Return [x, y] of the center of cell containing provided text 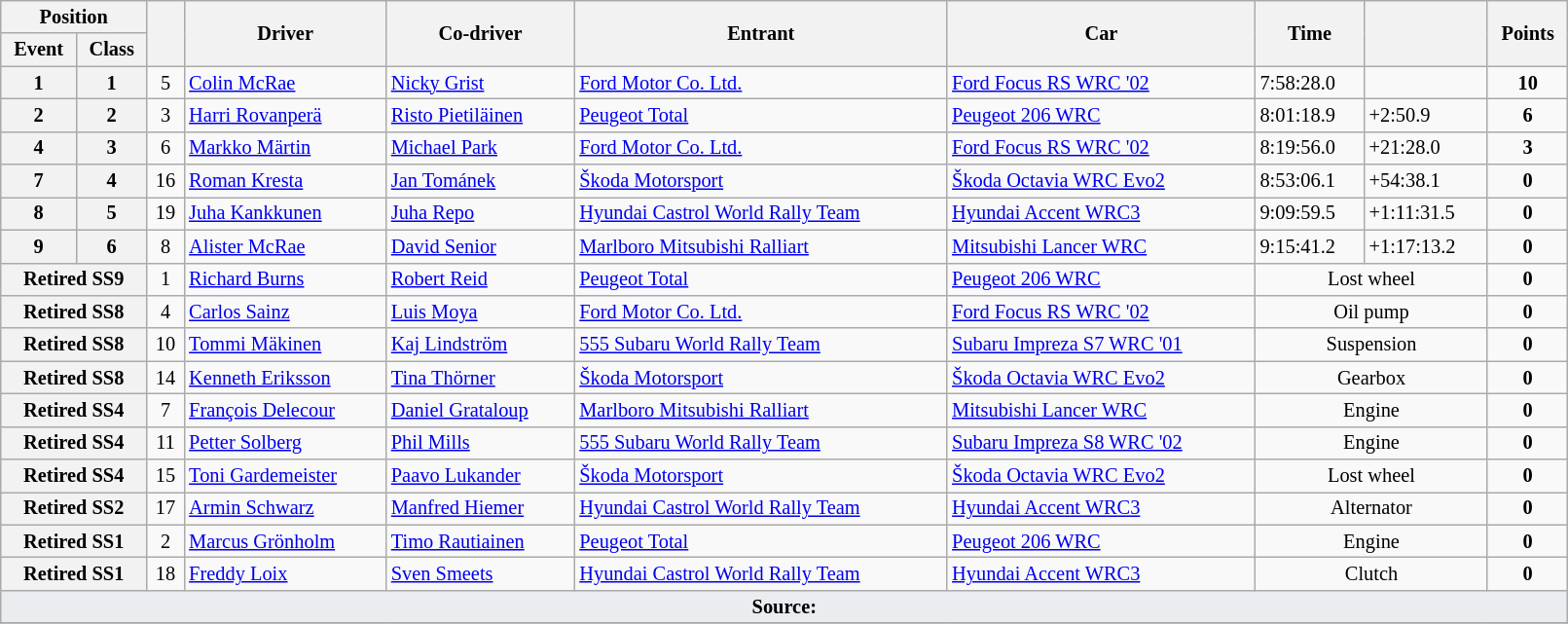
Tina Thörner [481, 378]
18 [165, 573]
Armin Schwarz [285, 508]
19 [165, 213]
Sven Smeets [481, 573]
Position [74, 17]
Subaru Impreza S7 WRC '01 [1101, 345]
Kenneth Eriksson [285, 378]
8:01:18.9 [1310, 115]
Entrant [761, 33]
Event [39, 50]
8:19:56.0 [1310, 148]
Car [1101, 33]
Retired SS9 [74, 279]
Retired SS2 [74, 508]
Robert Reid [481, 279]
Michael Park [481, 148]
Clutch [1372, 573]
16 [165, 181]
Richard Burns [285, 279]
Petter Solberg [285, 443]
Source: [784, 606]
15 [165, 476]
Alternator [1372, 508]
Markko Märtin [285, 148]
Points [1527, 33]
Jan Tománek [481, 181]
Marcus Grönholm [285, 541]
Colin McRae [285, 83]
Roman Kresta [285, 181]
Time [1310, 33]
Juha Kankkunen [285, 213]
+2:50.9 [1427, 115]
9 [39, 246]
Carlos Sainz [285, 312]
Manfred Hiemer [481, 508]
Suspension [1372, 345]
+54:38.1 [1427, 181]
Paavo Lukander [481, 476]
8:53:06.1 [1310, 181]
Phil Mills [481, 443]
Harri Rovanperä [285, 115]
Tommi Mäkinen [285, 345]
+1:11:31.5 [1427, 213]
Luis Moya [481, 312]
Subaru Impreza S8 WRC '02 [1101, 443]
Kaj Lindström [481, 345]
17 [165, 508]
Alister McRae [285, 246]
Daniel Grataloup [481, 410]
Class [112, 50]
Nicky Grist [481, 83]
7:58:28.0 [1310, 83]
Driver [285, 33]
Oil pump [1372, 312]
9:15:41.2 [1310, 246]
Co-driver [481, 33]
Risto Pietiläinen [481, 115]
François Delecour [285, 410]
+1:17:13.2 [1427, 246]
David Senior [481, 246]
14 [165, 378]
Timo Rautiainen [481, 541]
11 [165, 443]
Gearbox [1372, 378]
+21:28.0 [1427, 148]
Juha Repo [481, 213]
Freddy Loix [285, 573]
9:09:59.5 [1310, 213]
Toni Gardemeister [285, 476]
